Return (x, y) of the center of cell containing provided text 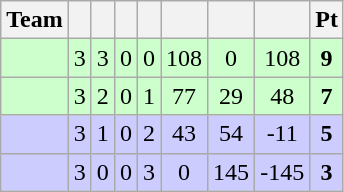
145 (232, 172)
5 (327, 134)
Team (35, 20)
77 (184, 96)
7 (327, 96)
9 (327, 58)
29 (232, 96)
48 (282, 96)
-11 (282, 134)
43 (184, 134)
-145 (282, 172)
Pt (327, 20)
54 (232, 134)
